For the text-containing cell, return its midpoint in (X, Y) coordinate format. 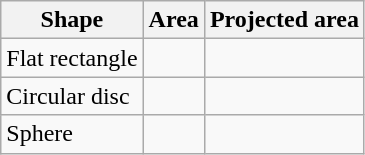
Sphere (72, 134)
Shape (72, 20)
Circular disc (72, 96)
Flat rectangle (72, 58)
Area (174, 20)
Projected area (284, 20)
